Find where the given text appears and provide that cell's center as (X, Y) coordinate. 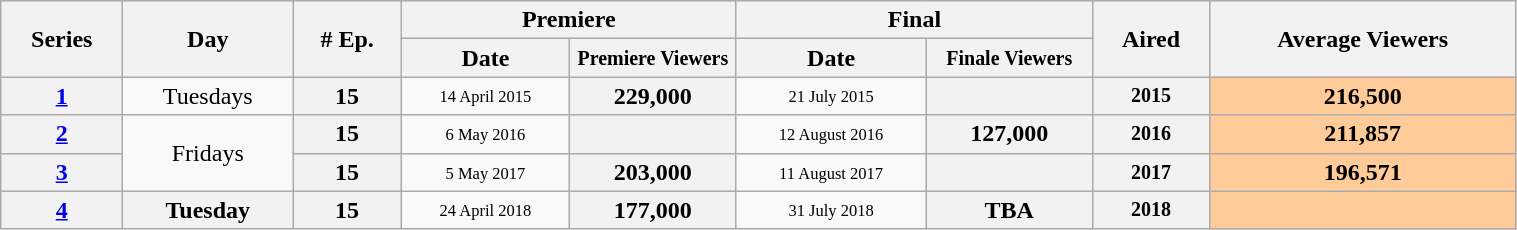
2015 (1152, 96)
211,857 (1362, 134)
2017 (1152, 172)
1 (62, 96)
Tuesday (208, 210)
229,000 (654, 96)
21 July 2015 (831, 96)
24 April 2018 (485, 210)
6 May 2016 (485, 134)
Aired (1152, 39)
216,500 (1362, 96)
177,000 (654, 210)
Premiere (568, 20)
2016 (1152, 134)
11 August 2017 (831, 172)
127,000 (1010, 134)
12 August 2016 (831, 134)
203,000 (654, 172)
Finale Viewers (1010, 58)
14 April 2015 (485, 96)
Final (914, 20)
Tuesdays (208, 96)
# Ep. (348, 39)
3 (62, 172)
Average Viewers (1362, 39)
31 July 2018 (831, 210)
4 (62, 210)
Day (208, 39)
Series (62, 39)
196,571 (1362, 172)
TBA (1010, 210)
2018 (1152, 210)
Premiere Viewers (654, 58)
Fridays (208, 153)
5 May 2017 (485, 172)
2 (62, 134)
